Scan for the cell matching the given text and deliver its (X, Y) coordinate at center. 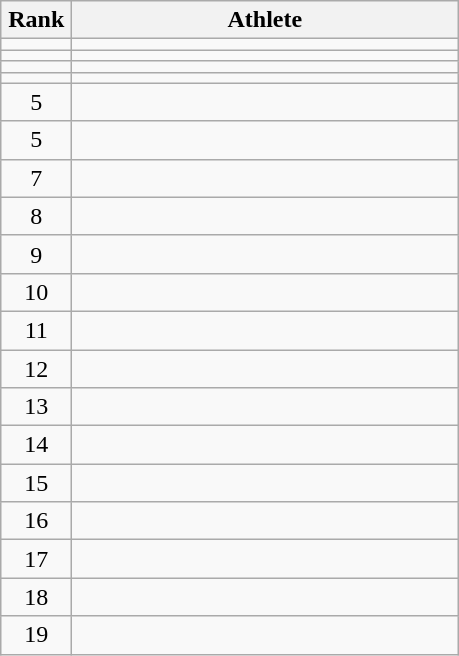
9 (36, 254)
17 (36, 559)
12 (36, 369)
Rank (36, 20)
14 (36, 445)
16 (36, 521)
15 (36, 483)
10 (36, 292)
11 (36, 330)
7 (36, 178)
19 (36, 635)
8 (36, 216)
Athlete (265, 20)
13 (36, 407)
18 (36, 597)
